Return (x, y) of the center of cell containing provided text 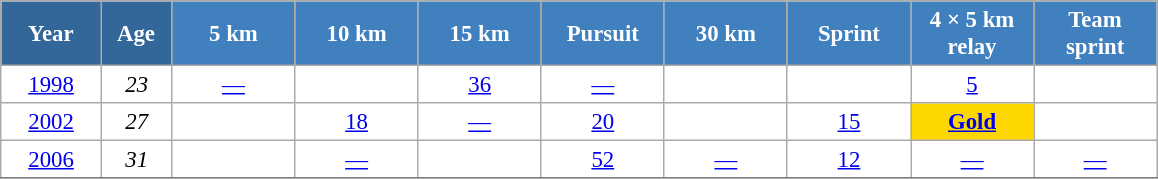
Sprint (848, 34)
Team sprint (1096, 34)
Gold (972, 122)
20 (602, 122)
15 km (480, 34)
12 (848, 160)
Age (136, 34)
2006 (52, 160)
Year (52, 34)
1998 (52, 85)
52 (602, 160)
27 (136, 122)
23 (136, 85)
31 (136, 160)
18 (356, 122)
36 (480, 85)
5 km (234, 34)
10 km (356, 34)
5 (972, 85)
Pursuit (602, 34)
15 (848, 122)
2002 (52, 122)
30 km (726, 34)
4 × 5 km relay (972, 34)
